Extract the [X, Y] coordinate from the center of the cell holding the provided text.  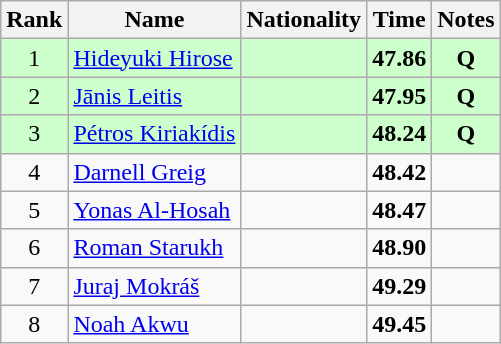
48.24 [400, 134]
Name [154, 20]
47.95 [400, 96]
47.86 [400, 58]
48.42 [400, 172]
3 [34, 134]
Darnell Greig [154, 172]
Rank [34, 20]
Noah Akwu [154, 324]
Pétros Kiriakídis [154, 134]
5 [34, 210]
Nationality [304, 20]
Roman Starukh [154, 248]
48.47 [400, 210]
Time [400, 20]
Notes [466, 20]
49.45 [400, 324]
Yonas Al-Hosah [154, 210]
6 [34, 248]
Hideyuki Hirose [154, 58]
2 [34, 96]
7 [34, 286]
49.29 [400, 286]
Jānis Leitis [154, 96]
Juraj Mokráš [154, 286]
1 [34, 58]
48.90 [400, 248]
8 [34, 324]
4 [34, 172]
